Provide the [x, y] coordinate of the cell's center where the given text is located.  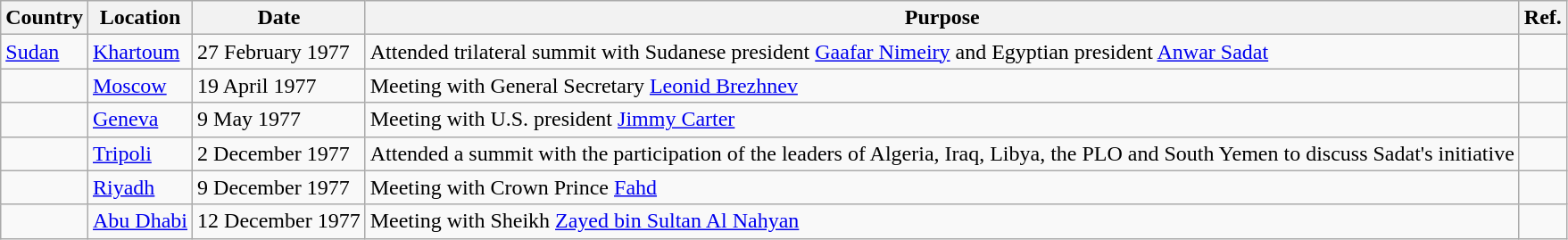
9 May 1977 [279, 120]
19 April 1977 [279, 86]
2 December 1977 [279, 153]
Country [45, 18]
Meeting with Crown Prince Fahd [942, 187]
Meeting with Sheikh Zayed bin Sultan Al Nahyan [942, 221]
Geneva [139, 120]
Abu Dhabi [139, 221]
Meeting with U.S. president Jimmy Carter [942, 120]
12 December 1977 [279, 221]
Meeting with General Secretary Leonid Brezhnev [942, 86]
Attended a summit with the participation of the leaders of Algeria, Iraq, Libya, the PLO and South Yemen to discuss Sadat's initiative [942, 153]
Moscow [139, 86]
Date [279, 18]
Tripoli [139, 153]
Sudan [45, 52]
Location [139, 18]
Khartoum [139, 52]
Purpose [942, 18]
Ref. [1542, 18]
9 December 1977 [279, 187]
Attended trilateral summit with Sudanese president Gaafar Nimeiry and Egyptian president Anwar Sadat [942, 52]
27 February 1977 [279, 52]
Riyadh [139, 187]
